Detect which cell encompasses the target text, then output its [x, y] center coordinate. 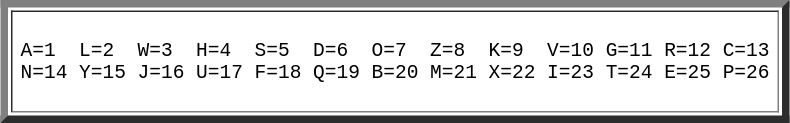
A=1 L=2 W=3 H=4 S=5 D=6 O=7 Z=8 K=9 V=10 G=11 R=12 C=13N=14 Y=15 J=16 U=17 F=18 Q=19 B=20 M=21 X=22 I=23 T=24 E=25 P=26 [396, 61]
